Find where the given text appears and provide that cell's center as [x, y] coordinate. 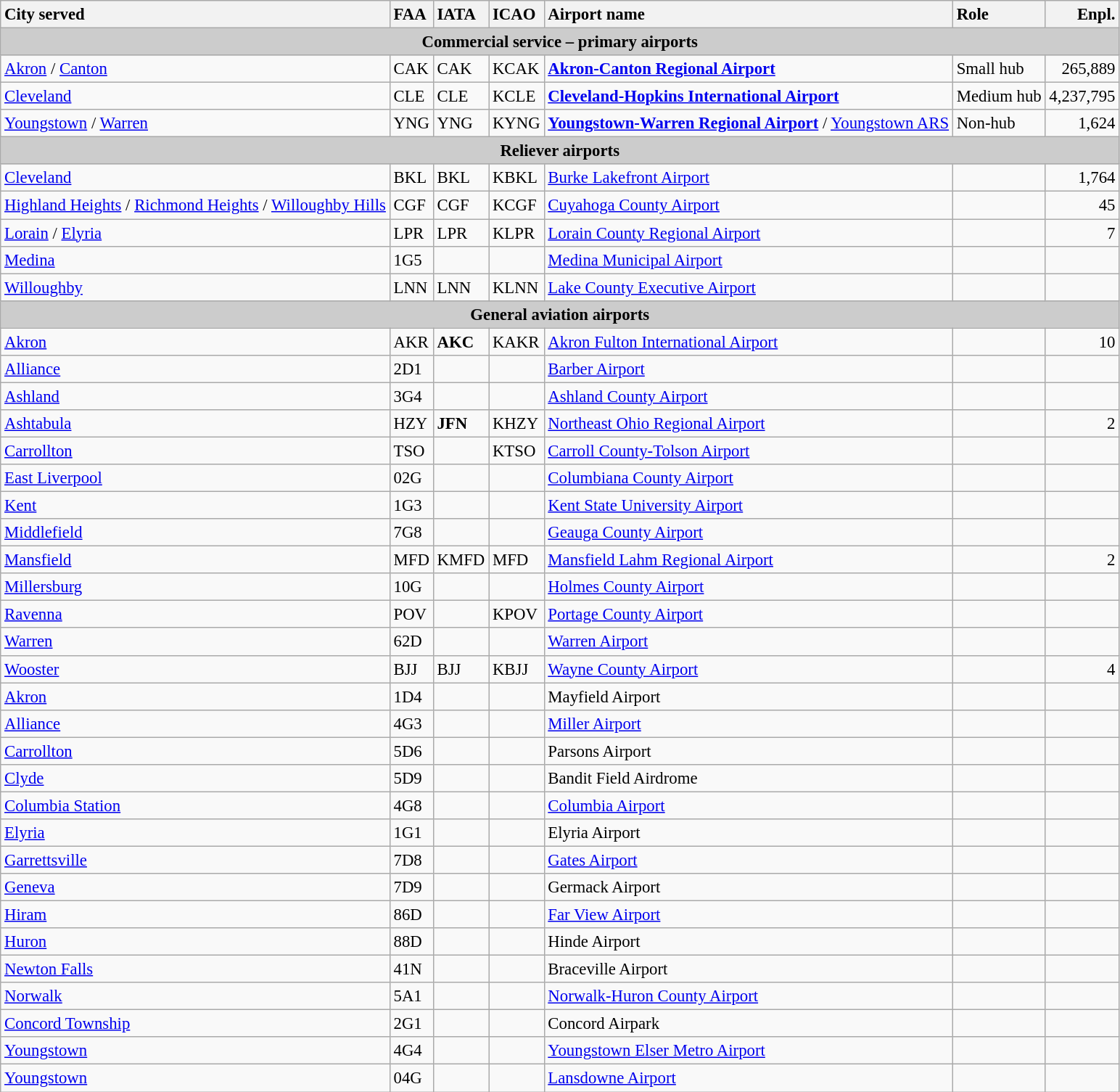
KPOV [516, 615]
HZY [411, 424]
265,889 [1082, 69]
Burke Lakefront Airport [749, 178]
7 [1082, 233]
Wayne County Airport [749, 669]
88D [411, 942]
Garrettsville [195, 860]
Elyria [195, 833]
FAA [411, 15]
AKC [461, 342]
1G5 [411, 260]
KCAK [516, 69]
Warren Airport [749, 642]
Mansfield Lahm Regional Airport [749, 560]
1G1 [411, 833]
KCGF [516, 205]
Cleveland-Hopkins International Airport [749, 97]
2D1 [411, 369]
1,624 [1082, 123]
Middlefield [195, 533]
Norwalk [195, 996]
7D9 [411, 887]
Northeast Ohio Regional Airport [749, 424]
1D4 [411, 697]
Warren [195, 642]
Cuyahoga County Airport [749, 205]
Kent [195, 506]
Wooster [195, 669]
City served [195, 15]
Parsons Airport [749, 751]
62D [411, 642]
Lorain County Regional Airport [749, 233]
Non-hub [999, 123]
Commercial service – primary airports [560, 42]
Concord Airpark [749, 1024]
Hiram [195, 915]
Geauga County Airport [749, 533]
Gates Airport [749, 860]
Role [999, 15]
Huron [195, 942]
IATA [461, 15]
5D6 [411, 751]
10G [411, 587]
Mansfield [195, 560]
Newton Falls [195, 969]
KHZY [516, 424]
KYNG [516, 123]
Lake County Executive Airport [749, 287]
1,764 [1082, 178]
Far View Airport [749, 915]
4,237,795 [1082, 97]
Clyde [195, 779]
Mayfield Airport [749, 697]
KCLE [516, 97]
Portage County Airport [749, 615]
Youngstown Elser Metro Airport [749, 1051]
4G3 [411, 723]
Youngstown / Warren [195, 123]
86D [411, 915]
Concord Township [195, 1024]
KBJJ [516, 669]
Akron-Canton Regional Airport [749, 69]
Enpl. [1082, 15]
Akron / Canton [195, 69]
Ravenna [195, 615]
ICAO [516, 15]
Youngstown-Warren Regional Airport / Youngstown ARS [749, 123]
Akron Fulton International Airport [749, 342]
Reliever airports [560, 151]
Millersburg [195, 587]
5D9 [411, 779]
KAKR [516, 342]
Highland Heights / Richmond Heights / Willoughby Hills [195, 205]
Medium hub [999, 97]
3G4 [411, 396]
1G3 [411, 506]
Miller Airport [749, 723]
Elyria Airport [749, 833]
Geneva [195, 887]
Columbia Station [195, 805]
02G [411, 478]
Columbia Airport [749, 805]
Braceville Airport [749, 969]
Norwalk-Huron County Airport [749, 996]
KTSO [516, 451]
Lansdowne Airport [749, 1078]
KMFD [461, 560]
JFN [461, 424]
Holmes County Airport [749, 587]
4G4 [411, 1051]
Medina Municipal Airport [749, 260]
5A1 [411, 996]
7D8 [411, 860]
Hinde Airport [749, 942]
Barber Airport [749, 369]
AKR [411, 342]
Germack Airport [749, 887]
Ashland [195, 396]
4G8 [411, 805]
Small hub [999, 69]
Kent State University Airport [749, 506]
Ashland County Airport [749, 396]
East Liverpool [195, 478]
KLPR [516, 233]
10 [1082, 342]
KLNN [516, 287]
Medina [195, 260]
KBKL [516, 178]
Airport name [749, 15]
Willoughby [195, 287]
Columbiana County Airport [749, 478]
General aviation airports [560, 314]
TSO [411, 451]
41N [411, 969]
Bandit Field Airdrome [749, 779]
Carroll County-Tolson Airport [749, 451]
POV [411, 615]
Ashtabula [195, 424]
Lorain / Elyria [195, 233]
7G8 [411, 533]
04G [411, 1078]
45 [1082, 205]
4 [1082, 669]
2G1 [411, 1024]
